Determine the (X, Y) coordinate at the center of the cell enclosing the given text.  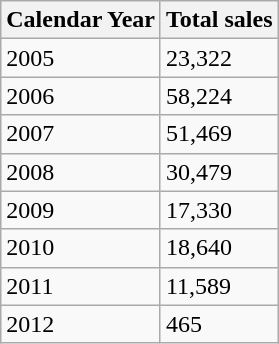
30,479 (219, 172)
2011 (81, 286)
58,224 (219, 96)
11,589 (219, 286)
2012 (81, 324)
Calendar Year (81, 20)
Total sales (219, 20)
2005 (81, 58)
51,469 (219, 134)
18,640 (219, 248)
2010 (81, 248)
17,330 (219, 210)
465 (219, 324)
23,322 (219, 58)
2007 (81, 134)
2009 (81, 210)
2006 (81, 96)
2008 (81, 172)
